Output the [x, y] coordinate of the center of the cell containing the given text.  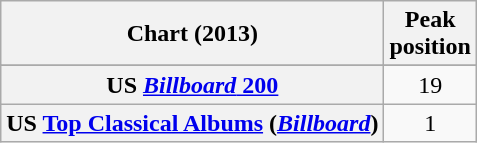
US Billboard 200 [192, 85]
1 [430, 123]
Chart (2013) [192, 34]
Peakposition [430, 34]
19 [430, 85]
US Top Classical Albums (Billboard) [192, 123]
